Detect which cell encompasses the target text, then output its (X, Y) center coordinate. 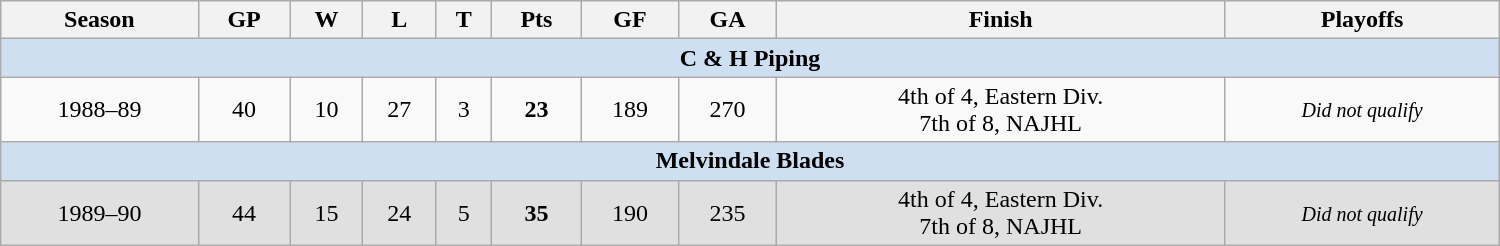
3 (464, 110)
GA (728, 20)
C & H Piping (750, 58)
Season (100, 20)
15 (326, 212)
23 (536, 110)
GP (244, 20)
44 (244, 212)
270 (728, 110)
Finish (1000, 20)
1989–90 (100, 212)
189 (630, 110)
40 (244, 110)
Melvindale Blades (750, 161)
24 (400, 212)
27 (400, 110)
L (400, 20)
5 (464, 212)
190 (630, 212)
35 (536, 212)
10 (326, 110)
GF (630, 20)
Pts (536, 20)
1988–89 (100, 110)
W (326, 20)
T (464, 20)
Playoffs (1362, 20)
235 (728, 212)
